For the text-containing cell, return its midpoint in [X, Y] coordinate format. 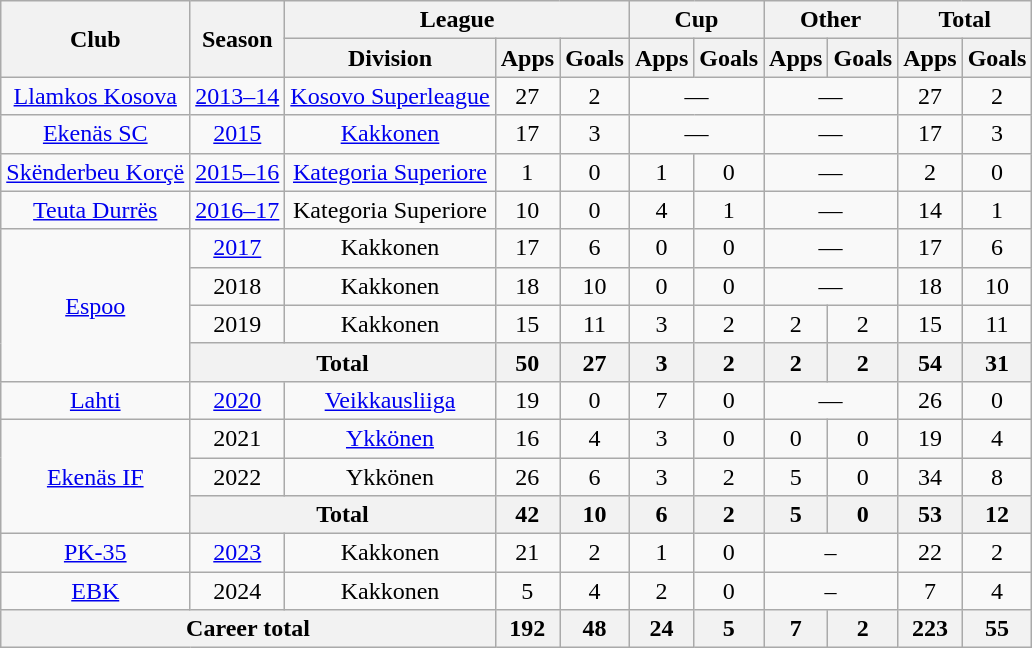
2018 [238, 286]
54 [930, 362]
2023 [238, 553]
Season [238, 39]
2013–14 [238, 96]
Cup [696, 20]
Ekenäs SC [96, 134]
Other [831, 20]
2015 [238, 134]
2015–16 [238, 172]
2016–17 [238, 210]
Kosovo Superleague [390, 96]
EBK [96, 591]
Division [390, 58]
21 [527, 553]
16 [527, 438]
2019 [238, 324]
Llamkos Kosova [96, 96]
53 [930, 515]
Teuta Durrës [96, 210]
Veikkausliiga [390, 400]
League [458, 20]
PK-35 [96, 553]
2020 [238, 400]
55 [997, 629]
22 [930, 553]
Espoo [96, 305]
24 [661, 629]
12 [997, 515]
34 [930, 477]
Lahti [96, 400]
Club [96, 39]
Skënderbeu Korçë [96, 172]
223 [930, 629]
48 [595, 629]
2017 [238, 248]
Ekenäs IF [96, 476]
2022 [238, 477]
14 [930, 210]
50 [527, 362]
192 [527, 629]
8 [997, 477]
31 [997, 362]
2024 [238, 591]
Career total [248, 629]
42 [527, 515]
2021 [238, 438]
